Extract the [X, Y] coordinate from the center of the cell holding the provided text.  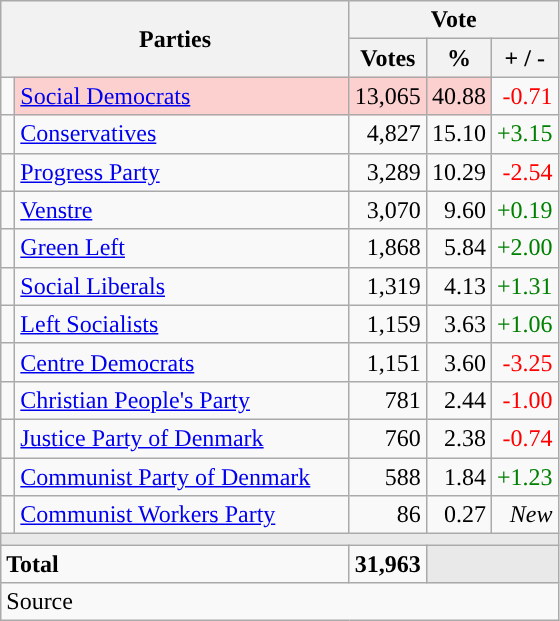
1,159 [388, 324]
+0.19 [524, 210]
Left Socialists [182, 324]
4,827 [388, 134]
31,963 [388, 564]
Justice Party of Denmark [182, 438]
Communist Party of Denmark [182, 477]
Social Liberals [182, 286]
-0.71 [524, 96]
3,289 [388, 172]
+2.00 [524, 248]
760 [388, 438]
+ / - [524, 58]
+1.31 [524, 286]
13,065 [388, 96]
-3.25 [524, 362]
3,070 [388, 210]
2.44 [458, 400]
-1.00 [524, 400]
86 [388, 515]
1,868 [388, 248]
+3.15 [524, 134]
Votes [388, 58]
3.63 [458, 324]
4.13 [458, 286]
Communist Workers Party [182, 515]
Progress Party [182, 172]
Vote [454, 20]
5.84 [458, 248]
Green Left [182, 248]
Conservatives [182, 134]
+1.23 [524, 477]
9.60 [458, 210]
3.60 [458, 362]
-2.54 [524, 172]
Venstre [182, 210]
Total [176, 564]
1,151 [388, 362]
Christian People's Party [182, 400]
+1.06 [524, 324]
New [524, 515]
% [458, 58]
781 [388, 400]
Social Democrats [182, 96]
2.38 [458, 438]
1,319 [388, 286]
10.29 [458, 172]
Source [280, 602]
15.10 [458, 134]
40.88 [458, 96]
0.27 [458, 515]
Centre Democrats [182, 362]
588 [388, 477]
-0.74 [524, 438]
1.84 [458, 477]
Parties [176, 39]
